Capture the cell that displays the provided text and extract its [X, Y] central coordinate. 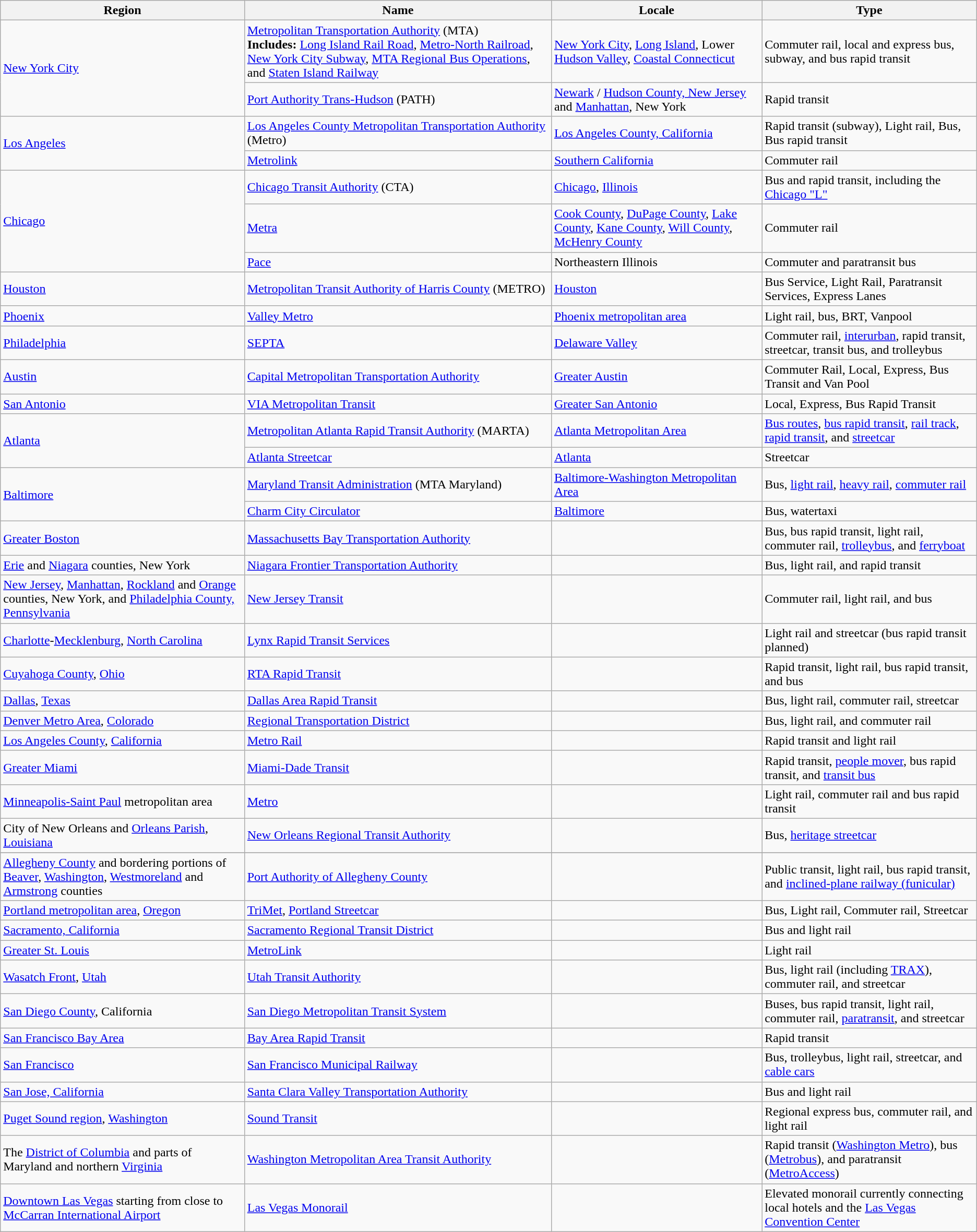
San Diego Metropolitan Transit System [398, 1011]
Light rail, commuter rail and bus rapid transit [869, 802]
Sound Transit [398, 1119]
Rapid transit, people mover, bus rapid transit, and transit bus [869, 767]
Light rail and streetcar (bus rapid transit planned) [869, 640]
New Jersey, Manhattan, Rockland and Orange counties, New York, and Philadelphia County, Pennsylvania [122, 599]
Philadelphia [122, 342]
Northeastern Illinois [657, 262]
Port Authority of Allegheny County [398, 877]
Atlanta Streetcar [398, 458]
Commuter rail, light rail, and bus [869, 599]
Greater San Antonio [657, 403]
Los Angeles County Metropolitan Transportation Authority (Metro) [398, 134]
Erie and Niagara counties, New York [122, 565]
Delaware Valley [657, 342]
Greater St. Louis [122, 950]
Baltimore-Washington Metropolitan Area [657, 484]
Type [869, 10]
Miami-Dade Transit [398, 767]
Puget Sound region, Washington [122, 1119]
Chicago, Illinois [657, 187]
Minneapolis-Saint Paul metropolitan area [122, 802]
Bus, Light rail, Commuter rail, Streetcar [869, 911]
Portland metropolitan area, Oregon [122, 911]
Atlanta Metropolitan Area [657, 431]
New Orleans Regional Transit Authority [398, 835]
Bus, heritage streetcar [869, 835]
Commuter Rail, Local, Express, Bus Transit and Van Pool [869, 377]
Charm City Circulator [398, 511]
Bay Area Rapid Transit [398, 1038]
Las Vegas Monorail [398, 1207]
Phoenix metropolitan area [657, 316]
Light rail [869, 950]
MetroLink [398, 950]
Bus, light rail, and rapid transit [869, 565]
Local, Express, Bus Rapid Transit [869, 403]
Allegheny County and bordering portions of Beaver, Washington, Westmoreland and Armstrong counties [122, 877]
Greater Boston [122, 539]
Downtown Las Vegas starting from close to McCarran International Airport [122, 1207]
Valley Metro [398, 316]
Commuter rail, interurban, rapid transit, streetcar, transit bus, and trolleybus [869, 342]
Washington Metropolitan Area Transit Authority [398, 1159]
Metrolink [398, 160]
Greater Austin [657, 377]
Denver Metro Area, Colorado [122, 721]
Regional express bus, commuter rail, and light rail [869, 1119]
Metra [398, 228]
San Antonio [122, 403]
Chicago Transit Authority (CTA) [398, 187]
Region [122, 10]
Commuter rail, local and express bus, subway, and bus rapid transit [869, 51]
Name [398, 10]
Rapid transit (subway), Light rail, Bus, Bus rapid transit [869, 134]
Metro Rail [398, 740]
Los Angeles [122, 143]
San Jose, California [122, 1092]
Utah Transit Authority [398, 977]
Bus, light rail, and commuter rail [869, 721]
RTA Rapid Transit [398, 674]
Charlotte-Mecklenburg, North Carolina [122, 640]
San Francisco [122, 1064]
New York City, Long Island, Lower Hudson Valley, Coastal Connecticut [657, 51]
Public transit, light rail, bus rapid transit, and inclined-plane railway (funicular) [869, 877]
Rapid transit and light rail [869, 740]
Rapid transit (Washington Metro), bus (Metrobus), and paratransit (MetroAccess) [869, 1159]
Greater Miami [122, 767]
Austin [122, 377]
Pace [398, 262]
Commuter and paratransit bus [869, 262]
Lynx Rapid Transit Services [398, 640]
Dallas, Texas [122, 701]
San Diego County, California [122, 1011]
Bus routes, bus rapid transit, rail track, rapid transit, and streetcar [869, 431]
San Francisco Municipal Railway [398, 1064]
Maryland Transit Administration (MTA Maryland) [398, 484]
Capital Metropolitan Transportation Authority [398, 377]
Phoenix [122, 316]
Cook County, DuPage County, Lake County, Kane County, Will County, McHenry County [657, 228]
Buses, bus rapid transit, light rail, commuter rail, paratransit, and streetcar [869, 1011]
City of New Orleans and Orleans Parish, Louisiana [122, 835]
Metropolitan Atlanta Rapid Transit Authority (MARTA) [398, 431]
Bus, light rail, commuter rail, streetcar [869, 701]
Dallas Area Rapid Transit [398, 701]
Bus, trolleybus, light rail, streetcar, and cable cars [869, 1064]
Southern California [657, 160]
Elevated monorail currently connecting local hotels and the Las Vegas Convention Center [869, 1207]
Sacramento Regional Transit District [398, 930]
San Francisco Bay Area [122, 1038]
Bus, light rail (including TRAX), commuter rail, and streetcar [869, 977]
Port Authority Trans-Hudson (PATH) [398, 99]
The District of Columbia and parts of Maryland and northern Virginia [122, 1159]
Metropolitan Transit Authority of Harris County (METRO) [398, 289]
Sacramento, California [122, 930]
Bus, light rail, heavy rail, commuter rail [869, 484]
Massachusetts Bay Transportation Authority [398, 539]
Cuyahoga County, Ohio [122, 674]
Metro [398, 802]
Bus Service, Light Rail, Paratransit Services, Express Lanes [869, 289]
Rapid transit, light rail, bus rapid transit, and bus [869, 674]
TriMet, Portland Streetcar [398, 911]
Regional Transportation District [398, 721]
Newark / Hudson County, New Jersey and Manhattan, New York [657, 99]
Light rail, bus, BRT, Vanpool [869, 316]
Bus, bus rapid transit, light rail, commuter rail, trolleybus, and ferryboat [869, 539]
New York City [122, 68]
VIA Metropolitan Transit [398, 403]
Bus and rapid transit, including the Chicago "L" [869, 187]
Bus, watertaxi [869, 511]
Streetcar [869, 458]
SEPTA [398, 342]
Wasatch Front, Utah [122, 977]
Chicago [122, 221]
Niagara Frontier Transportation Authority [398, 565]
New Jersey Transit [398, 599]
Locale [657, 10]
Santa Clara Valley Transportation Authority [398, 1092]
